Find where the given text appears and provide that cell's center as [x, y] coordinate. 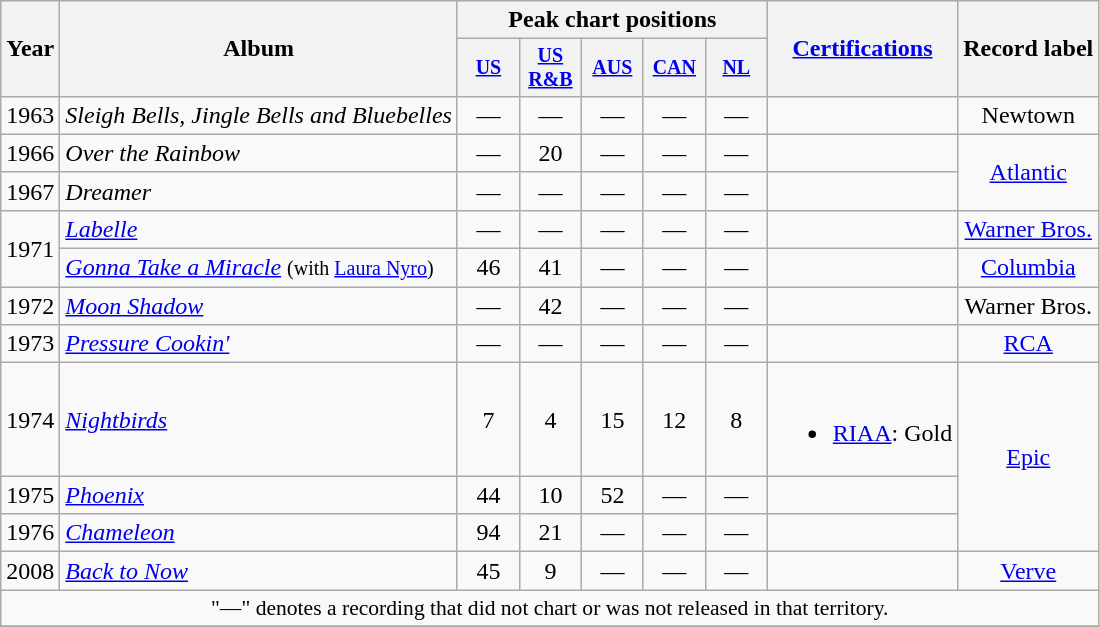
1973 [30, 344]
Dreamer [259, 191]
2008 [30, 571]
10 [550, 495]
US [488, 68]
Back to Now [259, 571]
Moon Shadow [259, 306]
Newtown [1028, 115]
8 [736, 420]
Pressure Cookin' [259, 344]
44 [488, 495]
RCA [1028, 344]
21 [550, 533]
20 [550, 153]
1963 [30, 115]
Record label [1028, 49]
46 [488, 268]
NL [736, 68]
Atlantic [1028, 172]
RIAA: Gold [862, 420]
"—" denotes a recording that did not chart or was not released in that territory. [550, 608]
1966 [30, 153]
1976 [30, 533]
Phoenix [259, 495]
7 [488, 420]
1971 [30, 248]
15 [612, 420]
52 [612, 495]
Chameleon [259, 533]
45 [488, 571]
USR&B [550, 68]
Over the Rainbow [259, 153]
41 [550, 268]
1975 [30, 495]
Peak chart positions [612, 20]
Year [30, 49]
94 [488, 533]
Epic [1028, 458]
1967 [30, 191]
Labelle [259, 229]
Gonna Take a Miracle (with Laura Nyro) [259, 268]
9 [550, 571]
Sleigh Bells, Jingle Bells and Bluebelles [259, 115]
Columbia [1028, 268]
CAN [674, 68]
Certifications [862, 49]
Album [259, 49]
42 [550, 306]
Nightbirds [259, 420]
4 [550, 420]
1974 [30, 420]
AUS [612, 68]
Verve [1028, 571]
1972 [30, 306]
12 [674, 420]
